Capture the cell that displays the provided text and extract its (X, Y) central coordinate. 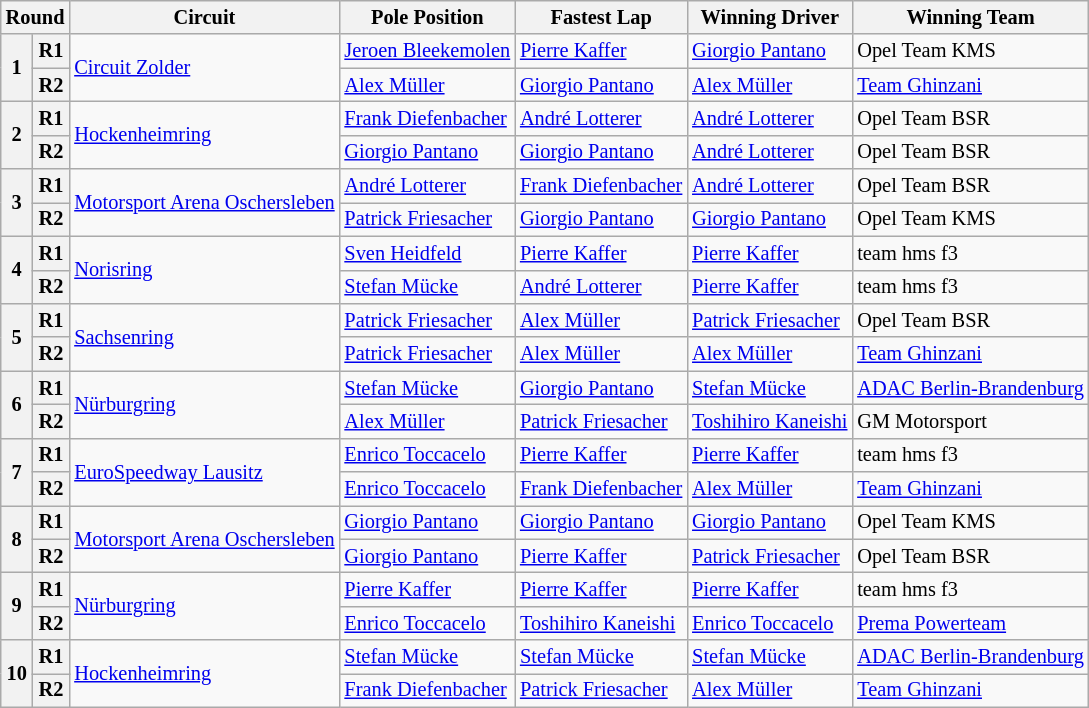
Sachsenring (204, 336)
Sven Heidfeld (427, 253)
Round (36, 17)
9 (17, 606)
7 (17, 472)
5 (17, 336)
Jeroen Bleekemolen (427, 51)
Circuit Zolder (204, 68)
8 (17, 538)
Pole Position (427, 17)
GM Motorsport (970, 421)
1 (17, 68)
Norisring (204, 270)
10 (17, 674)
6 (17, 404)
2 (17, 134)
Circuit (204, 17)
EuroSpeedway Lausitz (204, 472)
3 (17, 202)
Prema Powerteam (970, 623)
Fastest Lap (601, 17)
4 (17, 270)
Winning Driver (770, 17)
Winning Team (970, 17)
